Scan for the cell matching the given text and deliver its [x, y] coordinate at center. 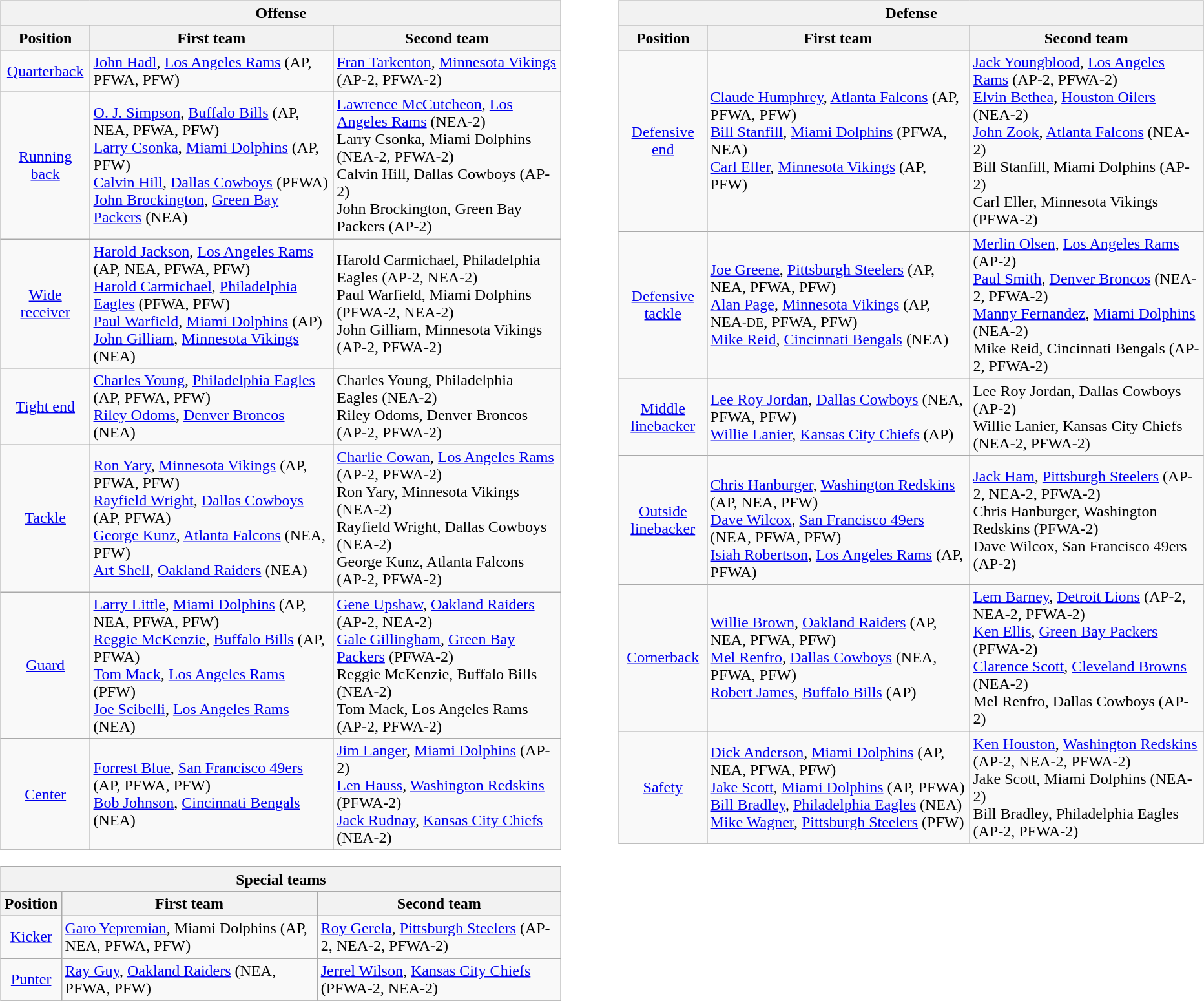
Defensive end [663, 141]
Cornerback [663, 658]
Joe Greene, Pittsburgh Steelers (AP, NEA, PFWA, PFW) Alan Page, Minnesota Vikings (AP, NEA-DE, PFWA, PFW)Mike Reid, Cincinnati Bengals (NEA) [838, 305]
Guard [45, 666]
Kicker [31, 937]
Ray Guy, Oakland Raiders (NEA, PFWA, PFW) [189, 978]
Outside linebacker [663, 520]
Garo Yepremian, Miami Dolphins (AP, NEA, PFWA, PFW) [189, 937]
Middle linebacker [663, 417]
Fran Tarkenton, Minnesota Vikings (AP-2, PFWA-2) [447, 71]
Forrest Blue, San Francisco 49ers (AP, PFWA, PFW)Bob Johnson, Cincinnati Bengals (NEA) [212, 795]
John Hadl, Los Angeles Rams (AP, PFWA, PFW) [212, 71]
Punter [31, 978]
Tackle [45, 518]
Claude Humphrey, Atlanta Falcons (AP, PFWA, PFW)Bill Stanfill, Miami Dolphins (PFWA, NEA)Carl Eller, Minnesota Vikings (AP, PFW) [838, 141]
Willie Brown, Oakland Raiders (AP, NEA, PFWA, PFW)Mel Renfro, Dallas Cowboys (NEA, PFWA, PFW)Robert James, Buffalo Bills (AP) [838, 658]
Jerrel Wilson, Kansas City Chiefs (PFWA-2, NEA-2) [439, 978]
Harold Carmichael, Philadelphia Eagles (AP-2, NEA-2)Paul Warfield, Miami Dolphins (PFWA-2, NEA-2)John Gilliam, Minnesota Vikings (AP-2, PFWA-2) [447, 304]
Wide receiver [45, 304]
Defensive tackle [663, 305]
Quarterback [45, 71]
Chris Hanburger, Washington Redskins (AP, NEA, PFW)Dave Wilcox, San Francisco 49ers (NEA, PFWA, PFW)Isiah Robertson, Los Angeles Rams (AP, PFWA) [838, 520]
Charles Young, Philadelphia Eagles (NEA-2) Riley Odoms, Denver Broncos (AP-2, PFWA-2) [447, 407]
Center [45, 795]
Defense [911, 13]
Charles Young, Philadelphia Eagles (AP, PFWA, PFW) Riley Odoms, Denver Broncos (NEA) [212, 407]
Ken Houston, Washington Redskins (AP-2, NEA-2, PFWA-2) Jake Scott, Miami Dolphins (NEA-2) Bill Bradley, Philadelphia Eagles (AP-2, PFWA-2) [1086, 787]
Tight end [45, 407]
Special teams [280, 879]
Jim Langer, Miami Dolphins (AP-2) Len Hauss, Washington Redskins (PFWA-2) Jack Rudnay, Kansas City Chiefs (NEA-2) [447, 795]
Jack Ham, Pittsburgh Steelers (AP-2, NEA-2, PFWA-2)Chris Hanburger, Washington Redskins (PFWA-2)Dave Wilcox, San Francisco 49ers (AP-2) [1086, 520]
Safety [663, 787]
Roy Gerela, Pittsburgh Steelers (AP-2, NEA-2, PFWA-2) [439, 937]
Offense [280, 13]
Running back [45, 165]
Lee Roy Jordan, Dallas Cowboys (NEA, PFWA, PFW)Willie Lanier, Kansas City Chiefs (AP) [838, 417]
Lee Roy Jordan, Dallas Cowboys (AP-2)Willie Lanier, Kansas City Chiefs (NEA-2, PFWA-2) [1086, 417]
